Capture the cell that displays the provided text and extract its (X, Y) central coordinate. 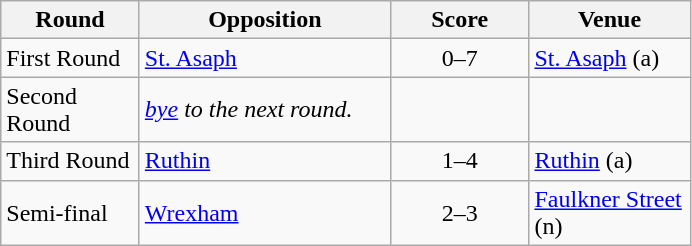
0–7 (460, 58)
Score (460, 20)
Venue (610, 20)
Ruthin (264, 161)
Opposition (264, 20)
First Round (70, 58)
St. Asaph (264, 58)
Wrexham (264, 212)
Second Round (70, 110)
St. Asaph (a) (610, 58)
1–4 (460, 161)
Ruthin (a) (610, 161)
Semi-final (70, 212)
2–3 (460, 212)
Round (70, 20)
Third Round (70, 161)
Faulkner Street (n) (610, 212)
bye to the next round. (264, 110)
